Output the (x, y) coordinate of the center of the cell containing the given text.  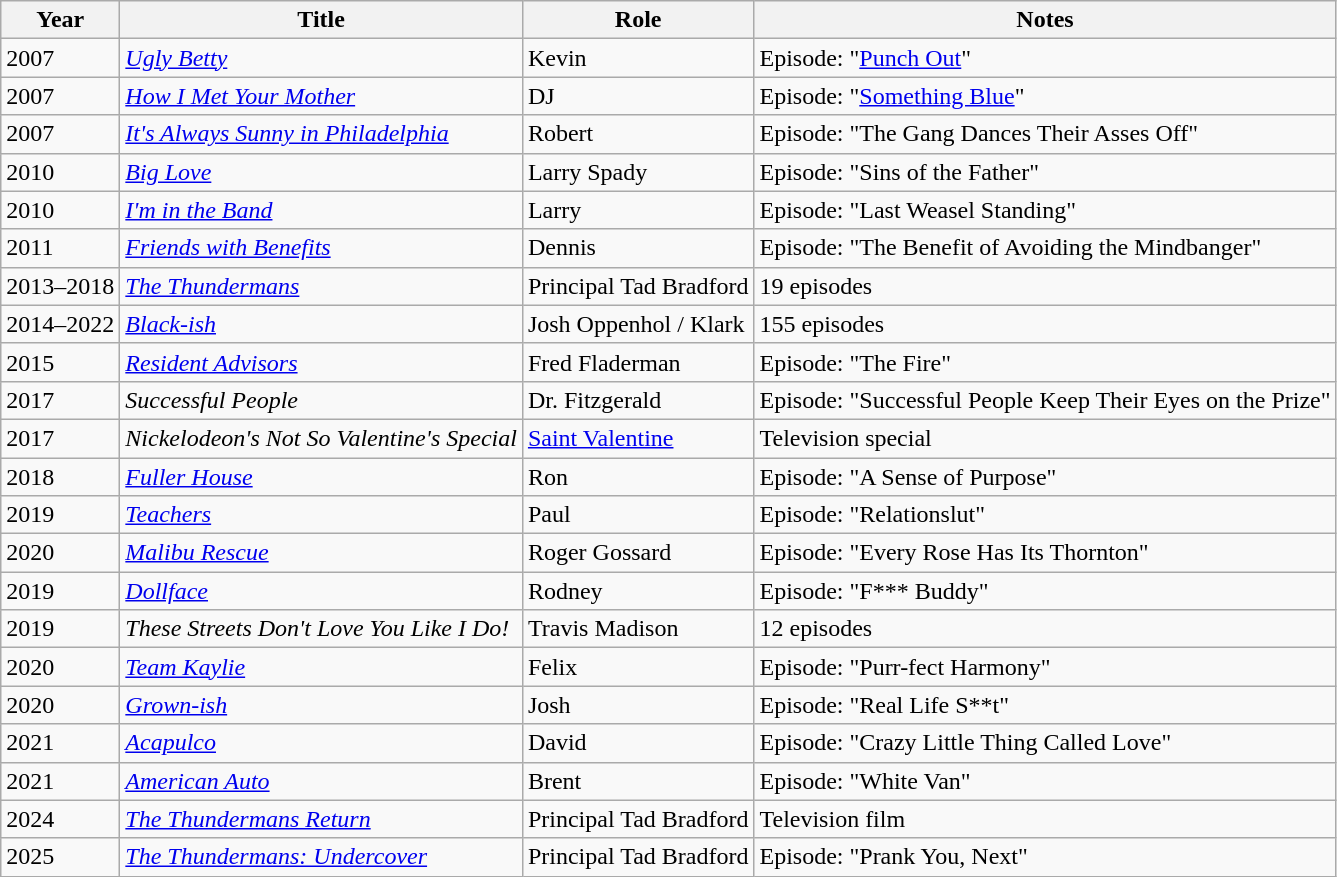
Larry (638, 210)
Kevin (638, 58)
American Auto (322, 781)
Role (638, 20)
How I Met Your Mother (322, 96)
I'm in the Band (322, 210)
Episode: "Real Life S**t" (1045, 705)
Team Kaylie (322, 667)
Brent (638, 781)
Resident Advisors (322, 362)
12 episodes (1045, 629)
Television film (1045, 819)
2018 (60, 477)
2015 (60, 362)
Malibu Rescue (322, 553)
Big Love (322, 172)
David (638, 743)
Episode: "F*** Buddy" (1045, 591)
Felix (638, 667)
The Thundermans: Undercover (322, 857)
Episode: "Purr-fect Harmony" (1045, 667)
Josh Oppenhol / Klark (638, 324)
Travis Madison (638, 629)
Episode: "Something Blue" (1045, 96)
2024 (60, 819)
Episode: "Successful People Keep Their Eyes on the Prize" (1045, 400)
Friends with Benefits (322, 248)
Episode: "Prank You, Next" (1045, 857)
Paul (638, 515)
Television special (1045, 438)
Nickelodeon's Not So Valentine's Special (322, 438)
2011 (60, 248)
Episode: "Every Rose Has Its Thornton" (1045, 553)
Ugly Betty (322, 58)
155 episodes (1045, 324)
Josh (638, 705)
Episode: "Punch Out" (1045, 58)
The Thundermans (322, 286)
Teachers (322, 515)
Episode: "Crazy Little Thing Called Love" (1045, 743)
Episode: "White Van" (1045, 781)
Episode: "Last Weasel Standing" (1045, 210)
Notes (1045, 20)
Dr. Fitzgerald (638, 400)
Fuller House (322, 477)
Title (322, 20)
2014–2022 (60, 324)
Grown-ish (322, 705)
19 episodes (1045, 286)
Episode: "Relationslut" (1045, 515)
Acapulco (322, 743)
Ron (638, 477)
Fred Fladerman (638, 362)
Robert (638, 134)
DJ (638, 96)
Dennis (638, 248)
2025 (60, 857)
The Thundermans Return (322, 819)
Episode: "The Benefit of Avoiding the Mindbanger" (1045, 248)
2013–2018 (60, 286)
Dollface (322, 591)
Roger Gossard (638, 553)
These Streets Don't Love You Like I Do! (322, 629)
Year (60, 20)
It's Always Sunny in Philadelphia (322, 134)
Saint Valentine (638, 438)
Rodney (638, 591)
Successful People (322, 400)
Episode: "The Fire" (1045, 362)
Episode: "Sins of the Father" (1045, 172)
Episode: "The Gang Dances Their Asses Off" (1045, 134)
Black-ish (322, 324)
Larry Spady (638, 172)
Episode: "A Sense of Purpose" (1045, 477)
